Extract the (X, Y) coordinate from the center of the cell holding the provided text.  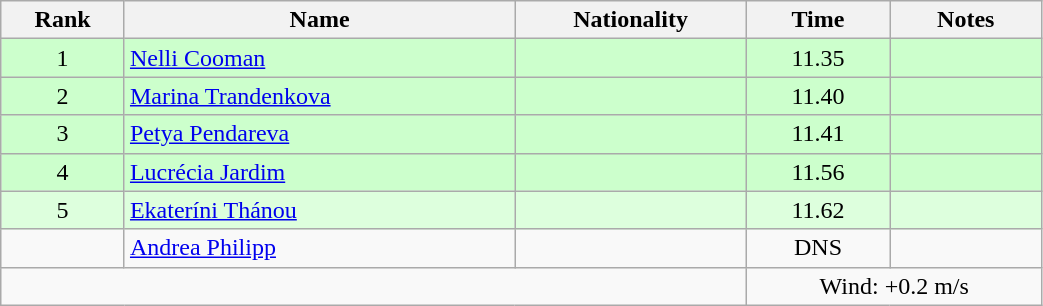
5 (63, 210)
1 (63, 58)
Petya Pendareva (319, 134)
4 (63, 172)
Lucrécia Jardim (319, 172)
11.56 (818, 172)
DNS (818, 248)
2 (63, 96)
Nationality (631, 20)
11.35 (818, 58)
Marina Trandenkova (319, 96)
Ekateríni Thánou (319, 210)
Nelli Cooman (319, 58)
Time (818, 20)
Wind: +0.2 m/s (894, 286)
Notes (966, 20)
11.62 (818, 210)
11.40 (818, 96)
3 (63, 134)
11.41 (818, 134)
Andrea Philipp (319, 248)
Name (319, 20)
Rank (63, 20)
